Return the (X, Y) coordinate for the center point of the cell that contains the specified text.  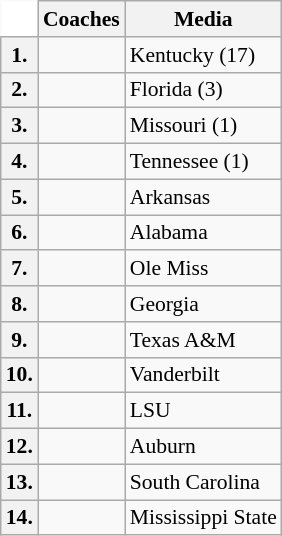
South Carolina (204, 482)
Missouri (1) (204, 126)
12. (20, 447)
11. (20, 411)
Georgia (204, 304)
7. (20, 269)
Kentucky (17) (204, 55)
Mississippi State (204, 518)
Media (204, 19)
9. (20, 340)
Florida (3) (204, 90)
13. (20, 482)
10. (20, 375)
6. (20, 233)
5. (20, 197)
LSU (204, 411)
3. (20, 126)
Coaches (82, 19)
Ole Miss (204, 269)
4. (20, 162)
Alabama (204, 233)
Texas A&M (204, 340)
Auburn (204, 447)
2. (20, 90)
1. (20, 55)
Vanderbilt (204, 375)
14. (20, 518)
Tennessee (1) (204, 162)
Arkansas (204, 197)
8. (20, 304)
